Determine the (x, y) coordinate at the center of the cell enclosing the given text.  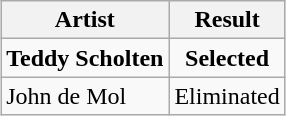
Artist (85, 20)
Selected (227, 58)
Eliminated (227, 96)
Teddy Scholten (85, 58)
Result (227, 20)
John de Mol (85, 96)
